Find where the given text appears and provide that cell's center as (X, Y) coordinate. 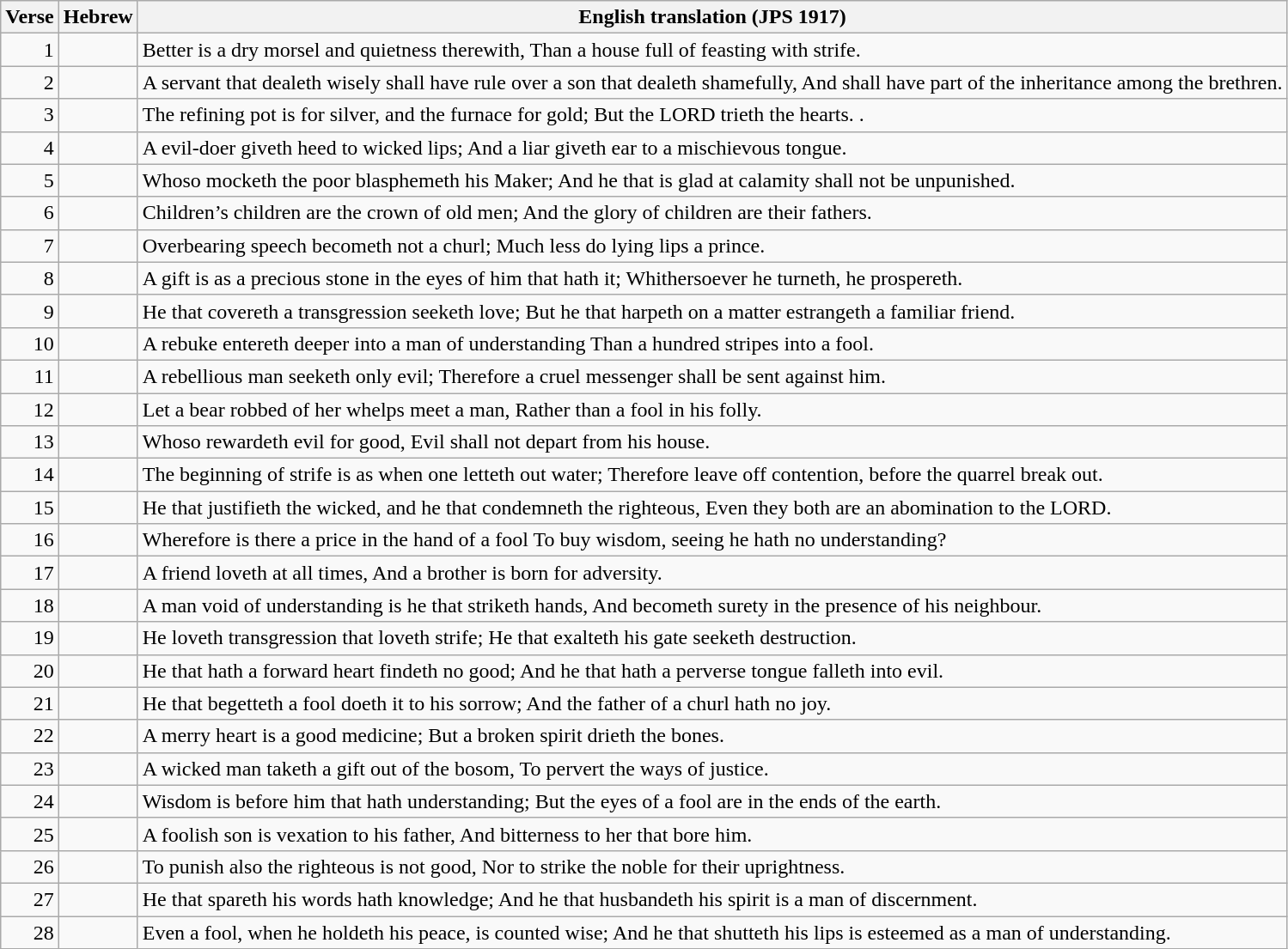
Better is a dry morsel and quietness therewith, Than a house full of feasting with strife. (712, 50)
He that hath a forward heart findeth no good; And he that hath a perverse tongue falleth into evil. (712, 671)
Hebrew (98, 17)
11 (30, 376)
20 (30, 671)
A wicked man taketh a gift out of the bosom, To pervert the ways of justice. (712, 769)
A friend loveth at all times, And a brother is born for adversity. (712, 573)
5 (30, 180)
10 (30, 344)
9 (30, 311)
Children’s children are the crown of old men; And the glory of children are their fathers. (712, 213)
17 (30, 573)
27 (30, 899)
A rebellious man seeketh only evil; Therefore a cruel messenger shall be sent against him. (712, 376)
A rebuke entereth deeper into a man of understanding Than a hundred stripes into a fool. (712, 344)
A man void of understanding is he that striketh hands, And becometh surety in the presence of his neighbour. (712, 605)
23 (30, 769)
The beginning of strife is as when one letteth out water; Therefore leave off contention, before the quarrel break out. (712, 475)
He that justifieth the wicked, and he that condemneth the righteous, Even they both are an abomination to the LORD. (712, 508)
Overbearing speech becometh not a churl; Much less do lying lips a prince. (712, 246)
He that covereth a transgression seeketh love; But he that harpeth on a matter estrangeth a familiar friend. (712, 311)
25 (30, 834)
Wherefore is there a price in the hand of a fool To buy wisdom, seeing he hath no understanding? (712, 540)
19 (30, 638)
2 (30, 82)
A servant that dealeth wisely shall have rule over a son that dealeth shamefully, And shall have part of the inheritance among the brethren. (712, 82)
He that spareth his words hath knowledge; And he that husbandeth his spirit is a man of discernment. (712, 899)
He loveth transgression that loveth strife; He that exalteth his gate seeketh destruction. (712, 638)
12 (30, 410)
A foolish son is vexation to his father, And bitterness to her that bore him. (712, 834)
The refining pot is for silver, and the furnace for gold; But the LORD trieth the hearts. . (712, 115)
18 (30, 605)
Verse (30, 17)
28 (30, 932)
Let a bear robbed of her whelps meet a man, Rather than a fool in his folly. (712, 410)
22 (30, 736)
4 (30, 148)
8 (30, 278)
Even a fool, when he holdeth his peace, is counted wise; And he that shutteth his lips is esteemed as a man of understanding. (712, 932)
24 (30, 801)
A evil-doer giveth heed to wicked lips; And a liar giveth ear to a mischievous tongue. (712, 148)
26 (30, 867)
Whoso rewardeth evil for good, Evil shall not depart from his house. (712, 442)
6 (30, 213)
A merry heart is a good medicine; But a broken spirit drieth the bones. (712, 736)
13 (30, 442)
16 (30, 540)
1 (30, 50)
Wisdom is before him that hath understanding; But the eyes of a fool are in the ends of the earth. (712, 801)
To punish also the righteous is not good, Nor to strike the noble for their uprightness. (712, 867)
14 (30, 475)
Whoso mocketh the poor blasphemeth his Maker; And he that is glad at calamity shall not be unpunished. (712, 180)
A gift is as a precious stone in the eyes of him that hath it; Whithersoever he turneth, he prospereth. (712, 278)
He that begetteth a fool doeth it to his sorrow; And the father of a churl hath no joy. (712, 703)
3 (30, 115)
21 (30, 703)
English translation (JPS 1917) (712, 17)
15 (30, 508)
7 (30, 246)
